Capture the cell that displays the provided text and extract its [x, y] central coordinate. 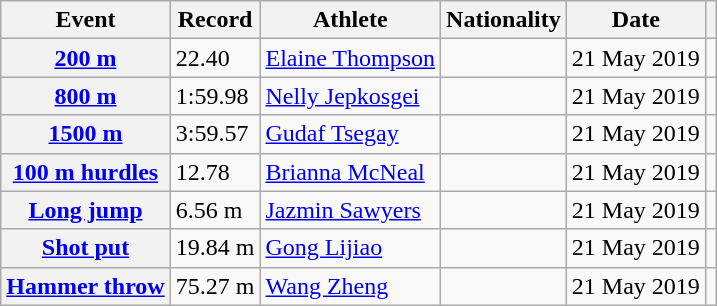
19.84 m [215, 248]
Elaine Thompson [350, 58]
1:59.98 [215, 96]
200 m [86, 58]
75.27 m [215, 286]
Brianna McNeal [350, 172]
3:59.57 [215, 134]
Gong Lijiao [350, 248]
22.40 [215, 58]
Gudaf Tsegay [350, 134]
Event [86, 20]
Date [636, 20]
Nelly Jepkosgei [350, 96]
800 m [86, 96]
Nationality [504, 20]
100 m hurdles [86, 172]
12.78 [215, 172]
Jazmin Sawyers [350, 210]
Athlete [350, 20]
6.56 m [215, 210]
Hammer throw [86, 286]
Record [215, 20]
Wang Zheng [350, 286]
1500 m [86, 134]
Long jump [86, 210]
Shot put [86, 248]
